Capture the cell that displays the provided text and extract its (X, Y) central coordinate. 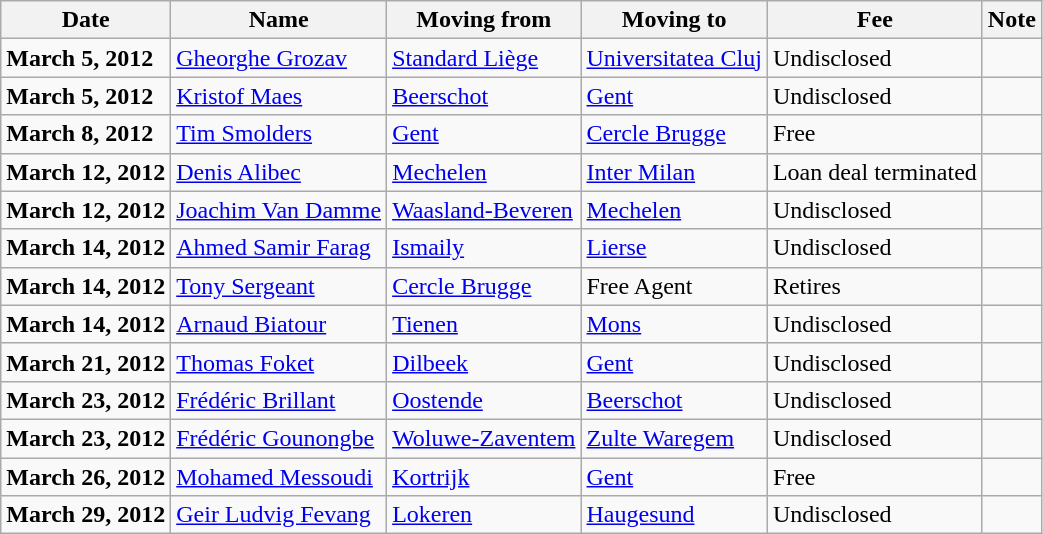
Haugesund (674, 515)
Gheorghe Grozav (279, 58)
March 29, 2012 (86, 515)
Inter Milan (674, 172)
Standard Liège (484, 58)
Universitatea Cluj (674, 58)
March 8, 2012 (86, 134)
Ismaily (484, 248)
Date (86, 20)
Kortrijk (484, 477)
Waasland-Beveren (484, 210)
Thomas Foket (279, 362)
Lierse (674, 248)
Free Agent (674, 286)
Moving to (674, 20)
Frédéric Brillant (279, 400)
Geir Ludvig Fevang (279, 515)
Joachim Van Damme (279, 210)
March 26, 2012 (86, 477)
Tienen (484, 324)
Tim Smolders (279, 134)
Dilbeek (484, 362)
Ahmed Samir Farag (279, 248)
Mohamed Messoudi (279, 477)
Woluwe-Zaventem (484, 438)
Arnaud Biatour (279, 324)
Kristof Maes (279, 96)
Loan deal terminated (874, 172)
Denis Alibec (279, 172)
Fee (874, 20)
Mons (674, 324)
Note (1012, 20)
Retires (874, 286)
Zulte Waregem (674, 438)
Moving from (484, 20)
Lokeren (484, 515)
Oostende (484, 400)
Name (279, 20)
March 21, 2012 (86, 362)
Tony Sergeant (279, 286)
Frédéric Gounongbe (279, 438)
